For the text-containing cell, return its midpoint in (x, y) coordinate format. 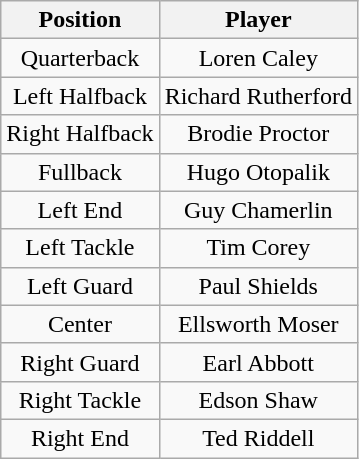
Right End (80, 438)
Hugo Otopalik (258, 172)
Player (258, 20)
Left Guard (80, 286)
Ted Riddell (258, 438)
Tim Corey (258, 248)
Right Guard (80, 362)
Position (80, 20)
Left Tackle (80, 248)
Center (80, 324)
Right Tackle (80, 400)
Fullback (80, 172)
Ellsworth Moser (258, 324)
Paul Shields (258, 286)
Loren Caley (258, 58)
Richard Rutherford (258, 96)
Brodie Proctor (258, 134)
Edson Shaw (258, 400)
Right Halfback (80, 134)
Left Halfback (80, 96)
Guy Chamerlin (258, 210)
Left End (80, 210)
Quarterback (80, 58)
Earl Abbott (258, 362)
